Capture the cell that displays the provided text and extract its (x, y) central coordinate. 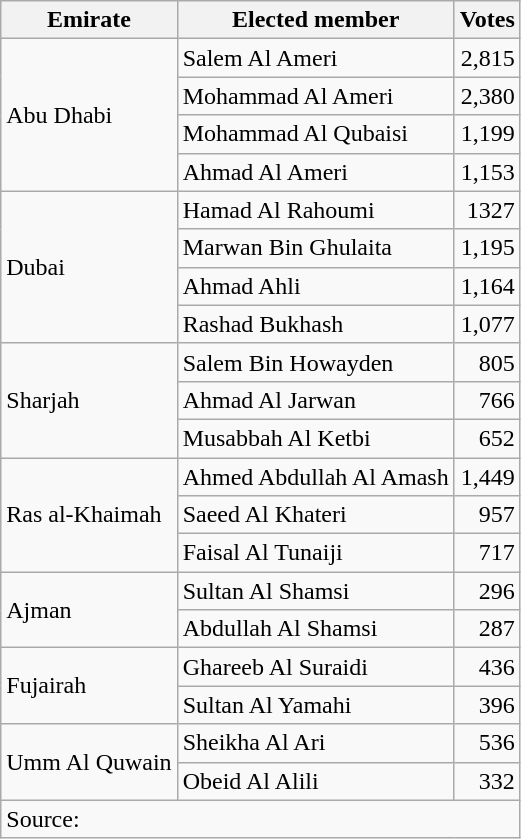
Hamad Al Rahoumi (316, 210)
652 (487, 438)
Sheikha Al Ari (316, 743)
287 (487, 629)
396 (487, 705)
1,077 (487, 324)
Mohammad Al Ameri (316, 96)
1,153 (487, 172)
Umm Al Quwain (89, 762)
Sultan Al Shamsi (316, 591)
Mohammad Al Qubaisi (316, 134)
Marwan Bin Ghulaita (316, 248)
Dubai (89, 267)
Elected member (316, 20)
Sultan Al Yamahi (316, 705)
957 (487, 515)
2,380 (487, 96)
Musabbah Al Ketbi (316, 438)
2,815 (487, 58)
Ahmad Al Ameri (316, 172)
Source: (261, 819)
436 (487, 667)
296 (487, 591)
Ghareeb Al Suraidi (316, 667)
Votes (487, 20)
536 (487, 743)
Salem Bin Howayden (316, 362)
766 (487, 400)
1,199 (487, 134)
Ahmad Ahli (316, 286)
717 (487, 553)
Abu Dhabi (89, 115)
Fujairah (89, 686)
Ajman (89, 610)
Emirate (89, 20)
Ras al-Khaimah (89, 515)
805 (487, 362)
Saeed Al Khateri (316, 515)
332 (487, 781)
1327 (487, 210)
Salem Al Ameri (316, 58)
Ahmad Al Jarwan (316, 400)
1,195 (487, 248)
Rashad Bukhash (316, 324)
Abdullah Al Shamsi (316, 629)
Faisal Al Tunaiji (316, 553)
1,449 (487, 477)
1,164 (487, 286)
Sharjah (89, 400)
Obeid Al Alili (316, 781)
Ahmed Abdullah Al Amash (316, 477)
